Locate the cell with the specified text and output its (X, Y) center coordinate. 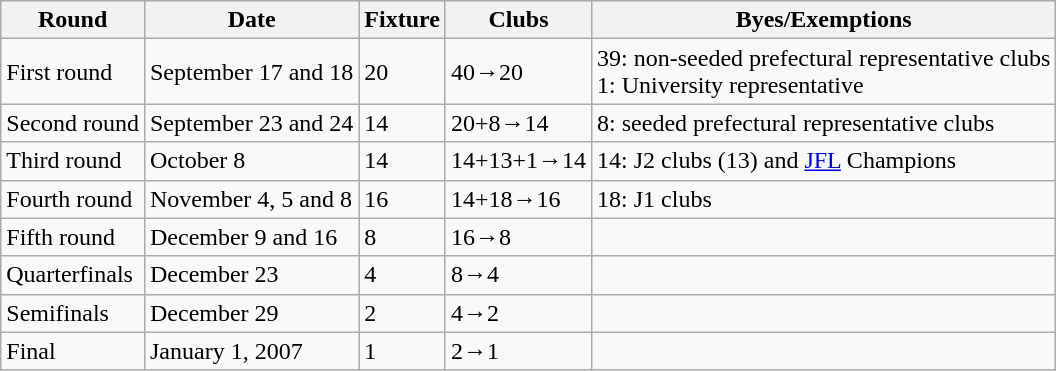
8: seeded prefectural representative clubs (824, 123)
Final (73, 351)
November 4, 5 and 8 (251, 199)
September 23 and 24 (251, 123)
8 (402, 237)
Fixture (402, 20)
Fifth round (73, 237)
Date (251, 20)
16→8 (518, 237)
Second round (73, 123)
Clubs (518, 20)
September 17 and 18 (251, 72)
Third round (73, 161)
2 (402, 313)
First round (73, 72)
4 (402, 275)
Quarterfinals (73, 275)
Byes/Exemptions (824, 20)
16 (402, 199)
Fourth round (73, 199)
20 (402, 72)
20+8→14 (518, 123)
Round (73, 20)
40→20 (518, 72)
December 23 (251, 275)
October 8 (251, 161)
14+13+1→14 (518, 161)
January 1, 2007 (251, 351)
2→1 (518, 351)
Semifinals (73, 313)
December 9 and 16 (251, 237)
18: J1 clubs (824, 199)
December 29 (251, 313)
14: J2 clubs (13) and JFL Champions (824, 161)
14+18→16 (518, 199)
4→2 (518, 313)
1 (402, 351)
8→4 (518, 275)
39: non-seeded prefectural representative clubs1: University representative (824, 72)
